For the text-containing cell, return its midpoint in [X, Y] coordinate format. 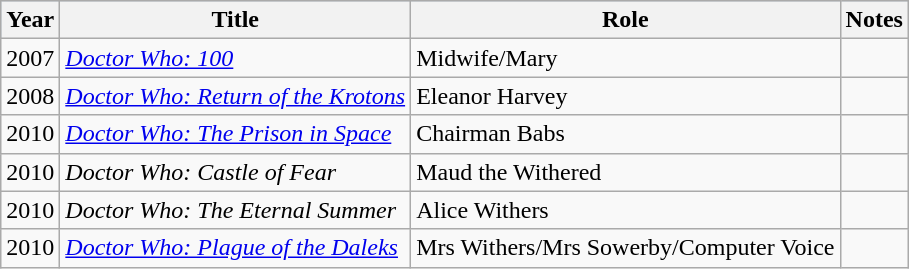
Doctor Who: Castle of Fear [236, 172]
Doctor Who: 100 [236, 58]
Doctor Who: The Eternal Summer [236, 210]
Role [626, 20]
Notes [874, 20]
Alice Withers [626, 210]
2007 [30, 58]
Mrs Withers/Mrs Sowerby/Computer Voice [626, 248]
Maud the Withered [626, 172]
Midwife/Mary [626, 58]
2008 [30, 96]
Doctor Who: Plague of the Daleks [236, 248]
Doctor Who: Return of the Krotons [236, 96]
Eleanor Harvey [626, 96]
Year [30, 20]
Doctor Who: The Prison in Space [236, 134]
Chairman Babs [626, 134]
Title [236, 20]
